Capture the cell that displays the provided text and extract its (x, y) central coordinate. 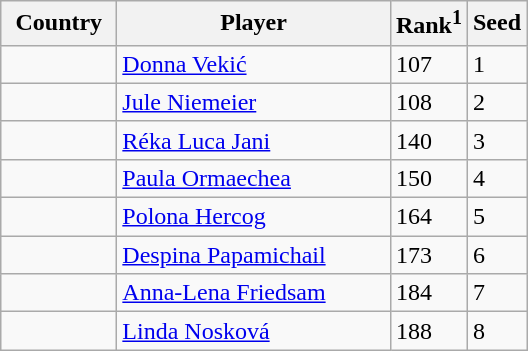
108 (428, 102)
173 (428, 255)
Rank1 (428, 24)
7 (496, 293)
4 (496, 178)
140 (428, 140)
Linda Nosková (254, 331)
2 (496, 102)
Réka Luca Jani (254, 140)
Despina Papamichail (254, 255)
6 (496, 255)
Country (59, 24)
164 (428, 217)
Paula Ormaechea (254, 178)
Polona Hercog (254, 217)
150 (428, 178)
Anna-Lena Friedsam (254, 293)
5 (496, 217)
3 (496, 140)
Player (254, 24)
8 (496, 331)
184 (428, 293)
107 (428, 64)
Donna Vekić (254, 64)
Jule Niemeier (254, 102)
Seed (496, 24)
1 (496, 64)
188 (428, 331)
